Find where the given text appears and provide that cell's center as [X, Y] coordinate. 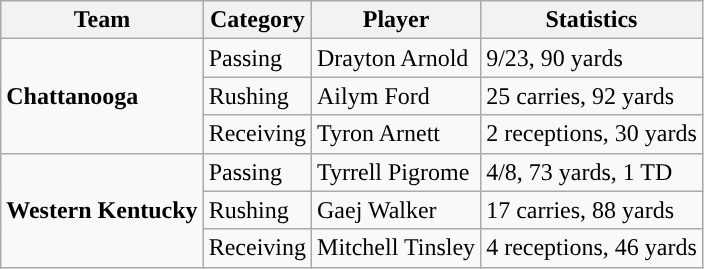
Drayton Arnold [396, 58]
Chattanooga [102, 96]
9/23, 90 yards [592, 58]
17 carries, 88 yards [592, 210]
Category [257, 20]
2 receptions, 30 yards [592, 134]
Western Kentucky [102, 210]
Ailym Ford [396, 96]
Mitchell Tinsley [396, 248]
Tyrrell Pigrome [396, 172]
Statistics [592, 20]
4 receptions, 46 yards [592, 248]
Gaej Walker [396, 210]
25 carries, 92 yards [592, 96]
Player [396, 20]
Team [102, 20]
Tyron Arnett [396, 134]
4/8, 73 yards, 1 TD [592, 172]
